Return [X, Y] of the center of cell containing provided text 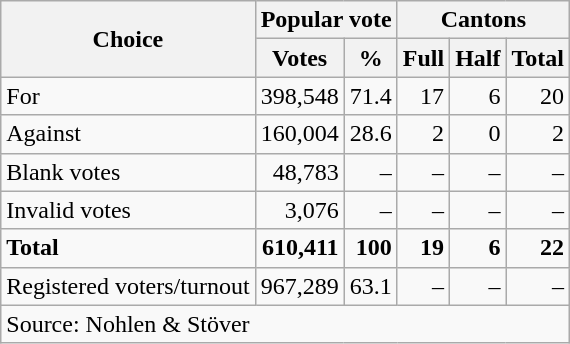
19 [423, 248]
Votes [300, 58]
100 [370, 248]
71.4 [370, 96]
28.6 [370, 134]
Cantons [483, 20]
22 [538, 248]
Blank votes [128, 172]
Full [423, 58]
Popular vote [326, 20]
63.1 [370, 286]
Choice [128, 39]
0 [478, 134]
Against [128, 134]
20 [538, 96]
967,289 [300, 286]
Half [478, 58]
398,548 [300, 96]
3,076 [300, 210]
Registered voters/turnout [128, 286]
17 [423, 96]
Source: Nohlen & Stöver [286, 324]
% [370, 58]
48,783 [300, 172]
160,004 [300, 134]
For [128, 96]
610,411 [300, 248]
Invalid votes [128, 210]
